Return the [x, y] coordinate for the center point of the cell that contains the specified text.  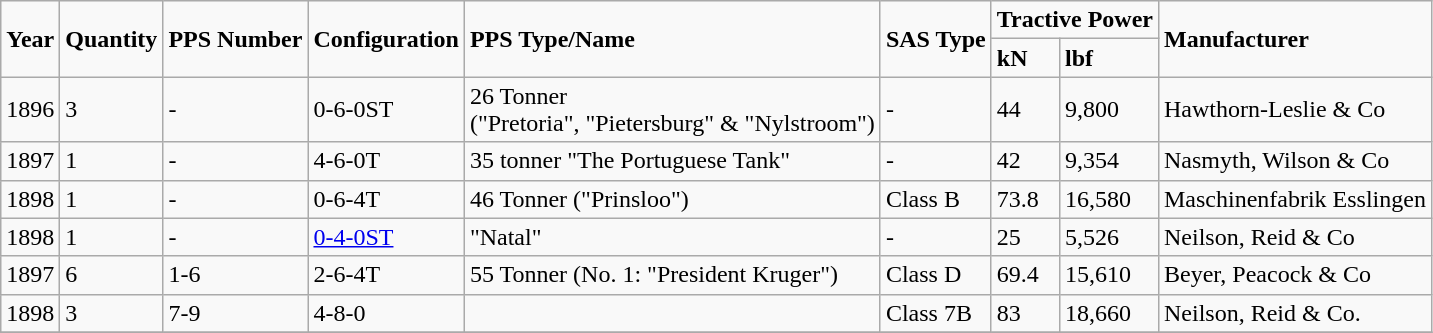
PPS Number [236, 39]
Beyer, Peacock & Co [1294, 275]
4-6-0T [386, 161]
15,610 [1108, 275]
73.8 [1025, 199]
16,580 [1108, 199]
83 [1025, 313]
lbf [1108, 58]
Year [30, 39]
Quantity [112, 39]
26 Tonner("Pretoria", "Pietersburg" & "Nylstroom") [672, 110]
55 Tonner (No. 1: "President Kruger") [672, 275]
"Natal" [672, 237]
4-8-0 [386, 313]
44 [1025, 110]
Class 7B [936, 313]
0-6-0ST [386, 110]
25 [1025, 237]
Class D [936, 275]
69.4 [1025, 275]
Nasmyth, Wilson & Co [1294, 161]
2-6-4T [386, 275]
SAS Type [936, 39]
18,660 [1108, 313]
Class B [936, 199]
kN [1025, 58]
0-6-4T [386, 199]
0-4-0ST [386, 237]
6 [112, 275]
PPS Type/Name [672, 39]
Tractive Power [1074, 20]
9,354 [1108, 161]
35 tonner "The Portuguese Tank" [672, 161]
Neilson, Reid & Co. [1294, 313]
Hawthorn-Leslie & Co [1294, 110]
5,526 [1108, 237]
42 [1025, 161]
1896 [30, 110]
46 Tonner ("Prinsloo") [672, 199]
Configuration [386, 39]
Neilson, Reid & Co [1294, 237]
Manufacturer [1294, 39]
1-6 [236, 275]
7-9 [236, 313]
9,800 [1108, 110]
Maschinenfabrik Esslingen [1294, 199]
